For the text-containing cell, return its midpoint in [X, Y] coordinate format. 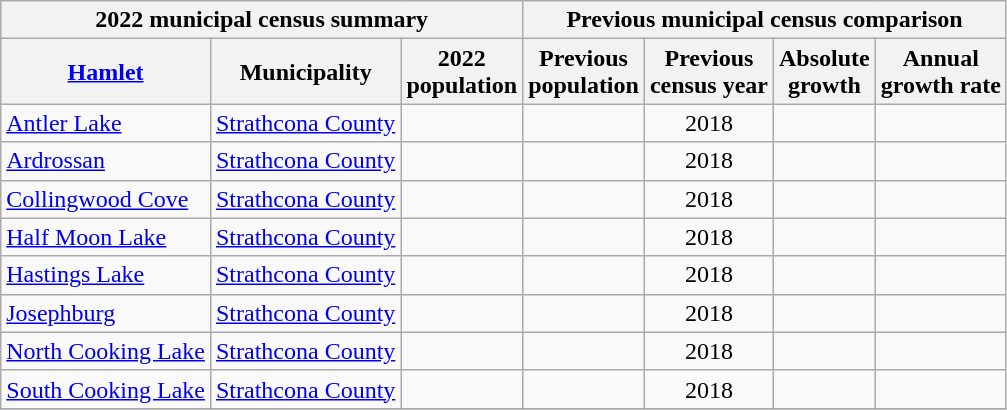
Collingwood Cove [106, 199]
Antler Lake [106, 123]
Hamlet [106, 72]
North Cooking Lake [106, 351]
Ardrossan [106, 161]
2022 municipal census summary [262, 20]
Hastings Lake [106, 275]
Josephburg [106, 313]
Absolutegrowth [824, 72]
Previouspopulation [584, 72]
Previous municipal census comparison [765, 20]
Previouscensus year [708, 72]
Annualgrowth rate [940, 72]
2022population [462, 72]
South Cooking Lake [106, 389]
Half Moon Lake [106, 237]
Municipality [305, 72]
